From the cell containing the given text, extract its center point as (X, Y) coordinate. 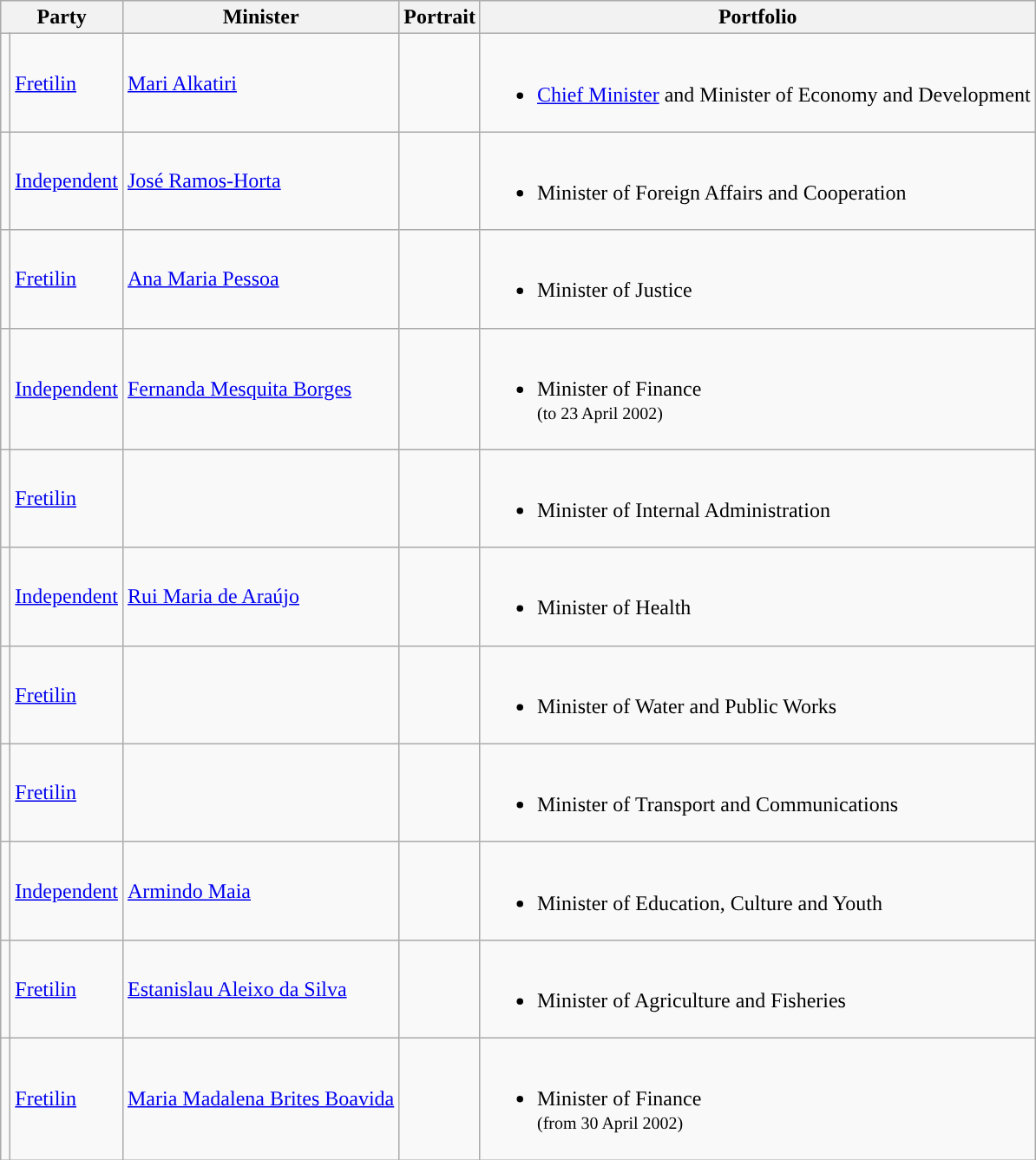
Minister of Justice (757, 279)
Minister of Foreign Affairs and Cooperation (757, 180)
Estanislau Aleixo da Silva (260, 989)
Minister of Finance(from 30 April 2002) (757, 1098)
Fernanda Mesquita Borges (260, 389)
Ana Maria Pessoa (260, 279)
Minister (260, 17)
Portrait (440, 17)
Minister of Transport and Communications (757, 793)
Maria Madalena Brites Boavida (260, 1098)
Armindo Maia (260, 890)
Minister of Health (757, 597)
Rui Maria de Araújo (260, 597)
Portfolio (757, 17)
Party (62, 17)
Minister of Education, Culture and Youth (757, 890)
Minister of Finance(to 23 April 2002) (757, 389)
Minister of Agriculture and Fisheries (757, 989)
José Ramos-Horta (260, 180)
Chief Minister and Minister of Economy and Development (757, 83)
Minister of Internal Administration (757, 498)
Mari Alkatiri (260, 83)
Minister of Water and Public Works (757, 694)
